Return the (x, y) coordinate for the center point of the cell that contains the specified text.  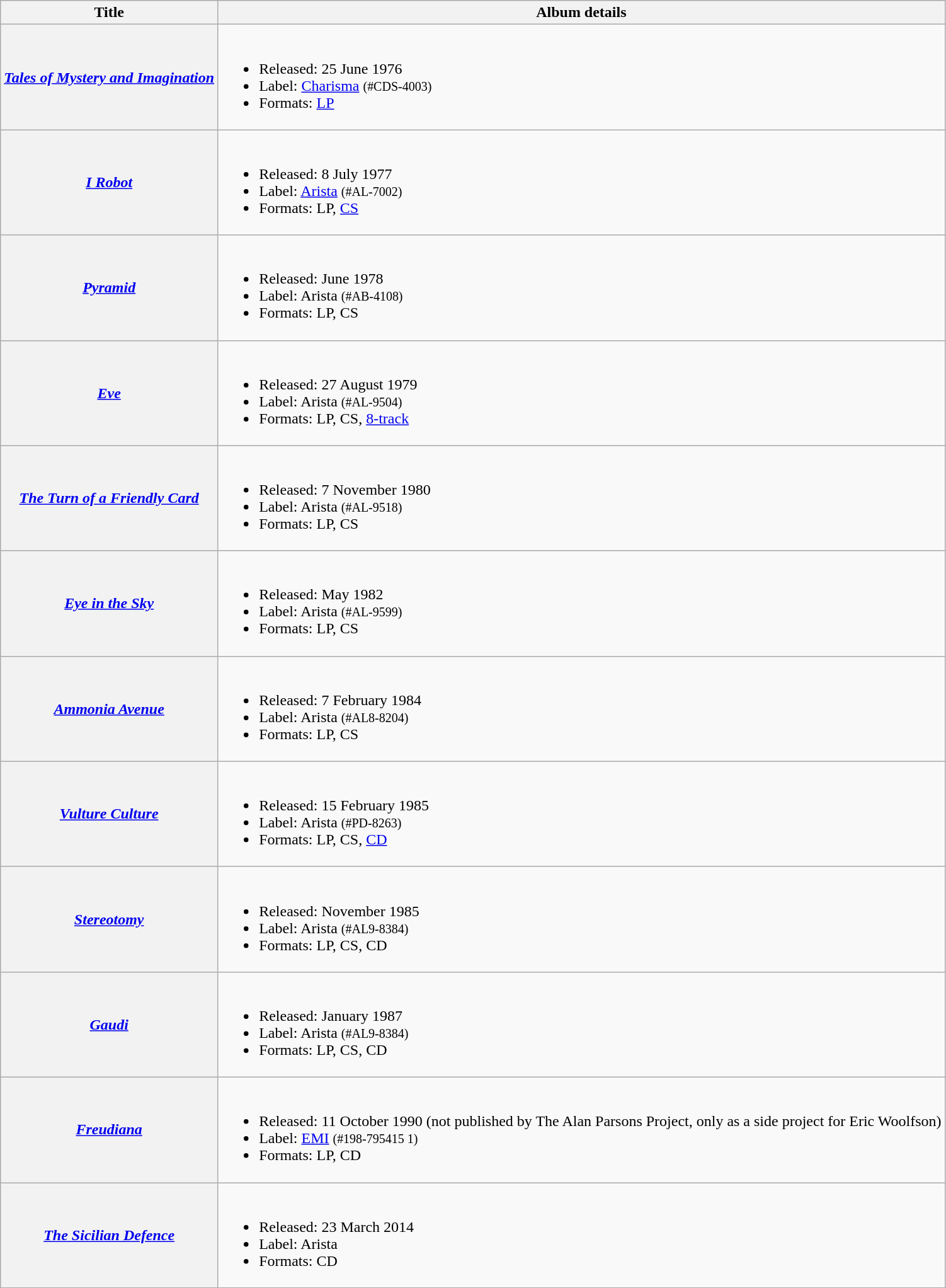
Released: June 1978Label: Arista (#AB-4108)Formats: LP, CS (581, 287)
Released: May 1982Label: Arista (#AL-9599)Formats: LP, CS (581, 604)
Released: November 1985Label: Arista (#AL9-8384)Formats: LP, CS, CD (581, 919)
Released: 7 November 1980Label: Arista (#AL-9518)Formats: LP, CS (581, 498)
Released: 25 June 1976Label: Charisma (#CDS-4003)Formats: LP (581, 77)
I Robot (110, 183)
Eve (110, 393)
Released: 15 February 1985Label: Arista (#PD-8263)Formats: LP, CS, CD (581, 814)
Title (110, 13)
The Sicilian Defence (110, 1235)
Tales of Mystery and Imagination (110, 77)
Album details (581, 13)
Stereotomy (110, 919)
Ammonia Avenue (110, 708)
Released: 23 March 2014Label: AristaFormats: CD (581, 1235)
Pyramid (110, 287)
Vulture Culture (110, 814)
Released: 27 August 1979Label: Arista (#AL-9504)Formats: LP, CS, 8-track (581, 393)
Gaudi (110, 1025)
The Turn of a Friendly Card (110, 498)
Released: 7 February 1984Label: Arista (#AL8-8204)Formats: LP, CS (581, 708)
Released: January 1987Label: Arista (#AL9-8384)Formats: LP, CS, CD (581, 1025)
Freudiana (110, 1129)
Released: 8 July 1977Label: Arista (#AL-7002)Formats: LP, CS (581, 183)
Eye in the Sky (110, 604)
